Determine the (X, Y) coordinate at the center of the cell enclosing the given text.  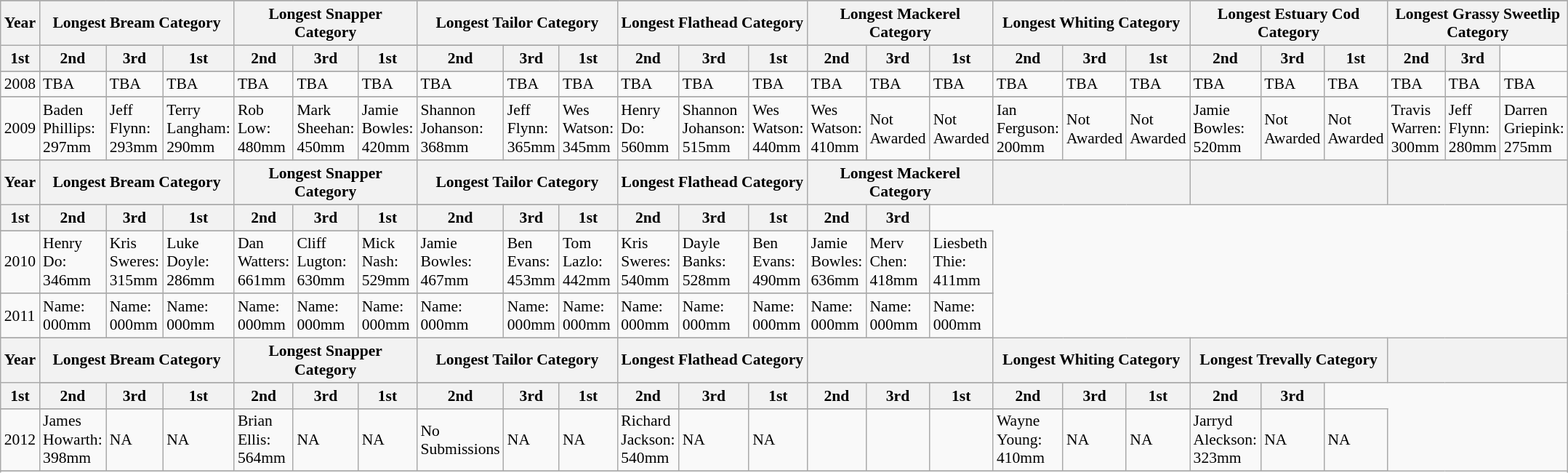
Wes Watson: 440mm (778, 130)
Jarryd Aleckson: 323mm (1226, 440)
Travis Warren: 300mm (1416, 130)
Darren Griepink: 275mm (1534, 130)
2011 (20, 316)
Dan Watters: 661mm (264, 262)
2009 (20, 130)
Rob Low: 480mm (264, 130)
Richard Jackson: 540mm (648, 440)
Jeff Flynn: 365mm (531, 130)
Ben Evans: 453mm (531, 262)
Wayne Young: 410mm (1028, 440)
Tom Lazlo: 442mm (588, 262)
James Howarth: 398mm (73, 440)
Wes Watson: 345mm (588, 130)
Cliff Lugton: 630mm (326, 262)
Ben Evans: 490mm (778, 262)
No Submissions (459, 440)
Jeff Flynn: 293mm (134, 130)
2010 (20, 262)
Baden Phillips: 297mm (73, 130)
Merv Chen: 418mm (897, 262)
Henry Do: 560mm (648, 130)
Luke Doyle: 286mm (198, 262)
Longest Grassy Sweetlip Category (1478, 23)
Jamie Bowles: 636mm (837, 262)
Liesbeth Thie: 411mm (961, 262)
Jeff Flynn: 280mm (1473, 130)
Henry Do: 346mm (73, 262)
Jamie Bowles: 420mm (388, 130)
Ian Ferguson: 200mm (1028, 130)
2008 (20, 84)
Longest Estuary Cod Category (1289, 23)
Wes Watson: 410mm (837, 130)
Shannon Johanson: 368mm (459, 130)
Mark Sheehan: 450mm (326, 130)
Brian Ellis: 564mm (264, 440)
Terry Langham: 290mm (198, 130)
Jamie Bowles: 467mm (459, 262)
Kris Sweres: 315mm (134, 262)
2012 (20, 440)
Longest Trevally Category (1289, 361)
Kris Sweres: 540mm (648, 262)
Dayle Banks: 528mm (714, 262)
Shannon Johanson: 515mm (714, 130)
Mick Nash: 529mm (388, 262)
Jamie Bowles: 520mm (1226, 130)
